Capture the cell that displays the provided text and extract its (x, y) central coordinate. 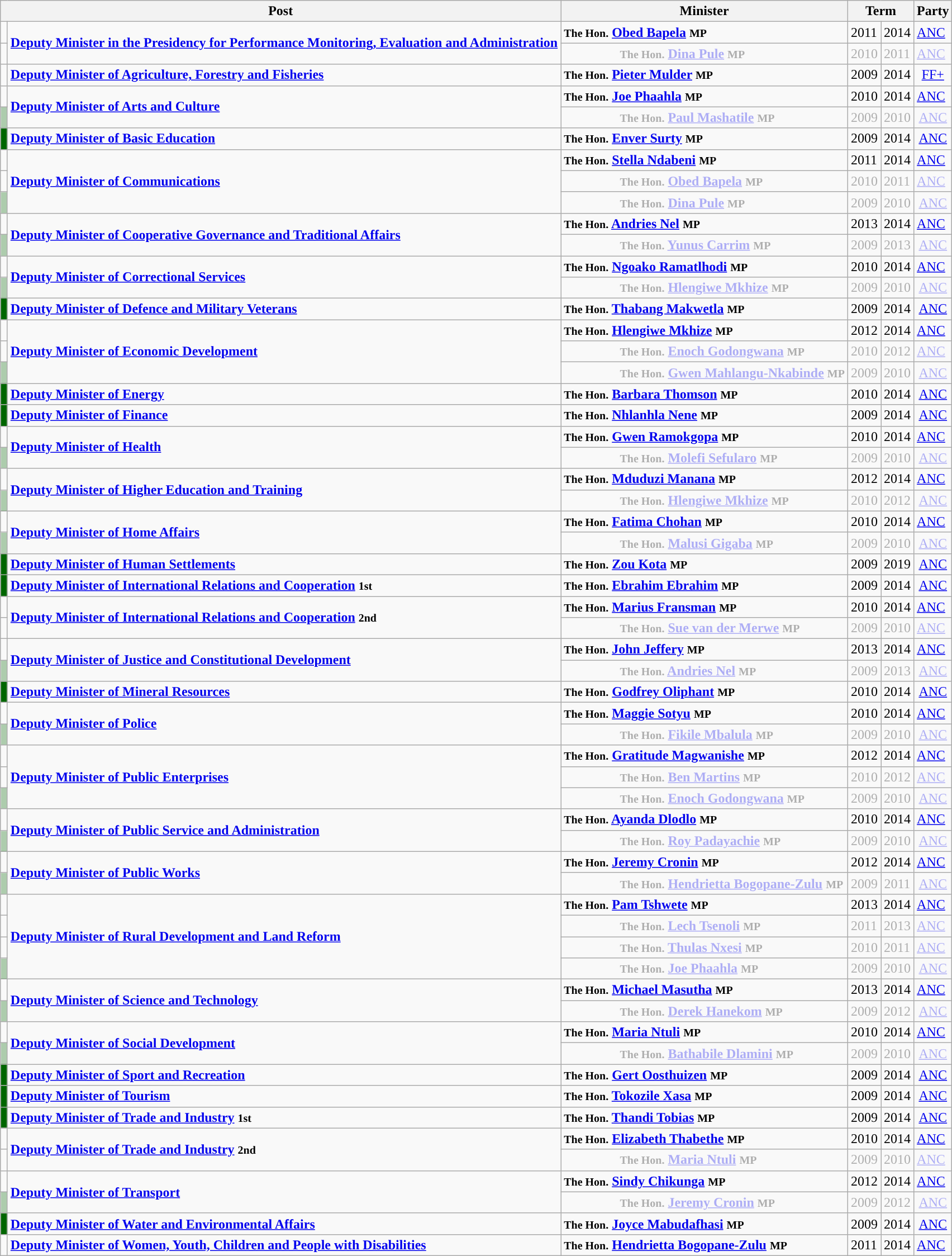
Deputy Minister of International Relations and Cooperation 2nd (284, 617)
The Hon. Pieter Mulder MP (705, 75)
The Hon. Ayanda Dlodlo MP (705, 819)
The Hon. Ngoako Ramatlhodi MP (705, 267)
Deputy Minister of Agriculture, Forestry and Fisheries (284, 75)
The Hon. John Jeffery MP (705, 650)
Deputy Minister of Police (284, 724)
The Hon. Derek Hanekom MP (705, 1011)
The Hon. Nhlanhla Nene MP (705, 415)
Deputy Minister of Human Settlements (284, 564)
The Hon. Mduduzi Manana MP (705, 479)
The Hon. Thabang Makwetla MP (705, 309)
Deputy Minister of Public Works (284, 873)
Deputy Minister of Energy (284, 394)
2019 (897, 564)
The Hon. Lech Tsenoli MP (705, 926)
Deputy Minister of Trade and Industry 2nd (284, 1149)
The Hon. Sue van der Merwe MP (705, 628)
The Hon. Godfrey Oliphant MP (705, 692)
Deputy Minister of Trade and Industry 1st (284, 1117)
Deputy Minister of Public Enterprises (284, 777)
The Hon. Thulas Nxesi MP (705, 947)
The Hon. Elizabeth Thabethe MP (705, 1139)
Party (933, 11)
Deputy Minister of Basic Education (284, 139)
Deputy Minister of Health (284, 447)
The Hon. Bathabile Dlamini MP (705, 1054)
Deputy Minister of Mineral Resources (284, 692)
The Hon. Roy Padayachie MP (705, 841)
Deputy Minister of Water and Environmental Affairs (284, 1224)
Deputy Minister of Tourism (284, 1096)
The Hon. Gwen Mahlangu-Nkabinde MP (705, 373)
The Hon. Stella Ndabeni MP (705, 160)
The Hon. Enver Surty MP (705, 139)
Deputy Minister of Science and Technology (284, 1001)
Deputy Minister of Women, Youth, Children and People with Disabilities (284, 1245)
Deputy Minister of Home Affairs (284, 532)
The Hon. Michael Masutha MP (705, 990)
The Hon. Maggie Sotyu MP (705, 713)
Deputy Minister of Communications (284, 181)
Deputy Minister of Sport and Recreation (284, 1075)
Minister (705, 11)
Deputy Minister of Finance (284, 415)
Deputy Minister of Correctional Services (284, 277)
Deputy Minister of Cooperative Governance and Traditional Affairs (284, 234)
The Hon. Molefi Sefularo MP (705, 458)
The Hon. Barbara Thomson MP (705, 394)
The Hon. Yunus Carrim MP (705, 245)
The Hon. Thandi Tobias MP (705, 1117)
The Hon. Sindy Chikunga MP (705, 1181)
Deputy Minister of Rural Development and Land Reform (284, 936)
Post (280, 11)
Deputy Minister of Higher Education and Training (284, 490)
Deputy Minister of Public Service and Administration (284, 830)
The Hon. Tokozile Xasa MP (705, 1096)
The Hon. Marius Fransman MP (705, 606)
Term (880, 11)
The Hon. Gratitude Magwanishe MP (705, 756)
Deputy Minister of Economic Development (284, 352)
The Hon. Malusi Gigaba MP (705, 543)
The Hon. Fikile Mbalula MP (705, 734)
Deputy Minister of Justice and Constitutional Development (284, 660)
Deputy Minister in the Presidency for Performance Monitoring, Evaluation and Administration (284, 43)
Deputy Minister of International Relations and Cooperation 1st (284, 585)
Deputy Minister of Transport (284, 1192)
The Hon. Zou Kota MP (705, 564)
The Hon. Gert Oosthuizen MP (705, 1075)
Deputy Minister of Arts and Culture (284, 107)
The Hon. Ben Martins MP (705, 777)
The Hon. Fatima Chohan MP (705, 522)
Deputy Minister of Social Development (284, 1043)
The Hon. Pam Tshwete MP (705, 904)
Deputy Minister of Defence and Military Veterans (284, 309)
The Hon. Joyce Mabudafhasi MP (705, 1224)
The Hon. Gwen Ramokgopa MP (705, 437)
The Hon. Ebrahim Ebrahim MP (705, 585)
FF+ (933, 75)
The Hon. Paul Mashatile MP (705, 117)
